Detect which cell encompasses the target text, then output its [x, y] center coordinate. 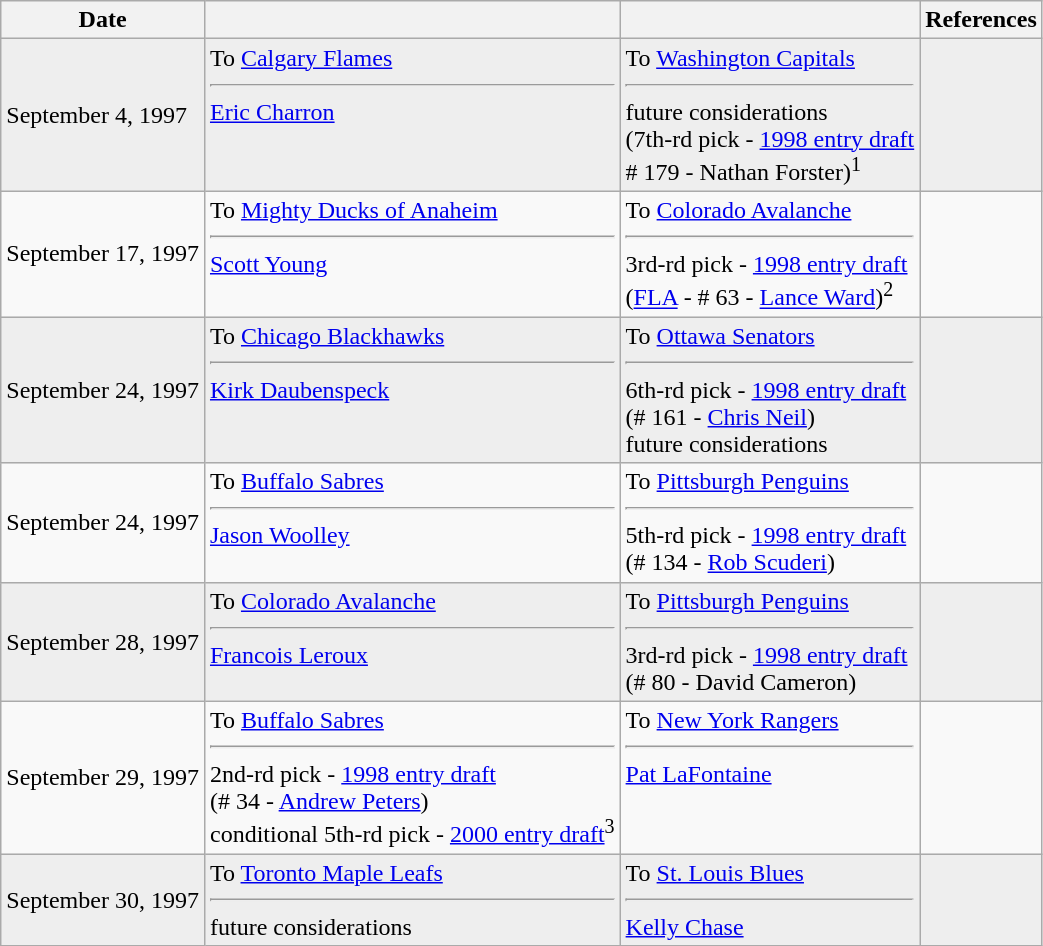
To Washington Capitalsfuture considerations(7th-rd pick - 1998 entry draft# 179 - Nathan Forster)1 [770, 116]
To St. Louis BluesKelly Chase [770, 900]
To Pittsburgh Penguins5th-rd pick - 1998 entry draft(# 134 - Rob Scuderi) [770, 522]
To Ottawa Senators6th-rd pick - 1998 entry draft(# 161 - Chris Neil)future considerations [770, 390]
To Colorado AvalancheFrancois Leroux [412, 642]
To Buffalo SabresJason Woolley [412, 522]
To Mighty Ducks of AnaheimScott Young [412, 254]
September 4, 1997 [103, 116]
September 17, 1997 [103, 254]
September 30, 1997 [103, 900]
To Chicago BlackhawksKirk Daubenspeck [412, 390]
Date [103, 20]
To Pittsburgh Penguins3rd-rd pick - 1998 entry draft(# 80 - David Cameron) [770, 642]
To Buffalo Sabres2nd-rd pick - 1998 entry draft(# 34 - Andrew Peters)conditional 5th-rd pick - 2000 entry draft3 [412, 778]
To New York RangersPat LaFontaine [770, 778]
To Toronto Maple Leafsfuture considerations [412, 900]
References [982, 20]
September 28, 1997 [103, 642]
September 29, 1997 [103, 778]
To Colorado Avalanche3rd-rd pick - 1998 entry draft(FLA - # 63 - Lance Ward)2 [770, 254]
To Calgary FlamesEric Charron [412, 116]
